Scan for the cell matching the given text and deliver its (X, Y) coordinate at center. 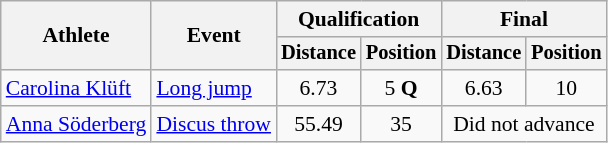
Long jump (214, 88)
5 Q (401, 88)
Anna Söderberg (76, 124)
6.73 (318, 88)
Athlete (76, 36)
Qualification (358, 19)
6.63 (484, 88)
Did not advance (524, 124)
35 (401, 124)
55.49 (318, 124)
10 (566, 88)
Discus throw (214, 124)
Final (524, 19)
Event (214, 36)
Carolina Klüft (76, 88)
